Extract the (X, Y) coordinate from the center of the cell holding the provided text.  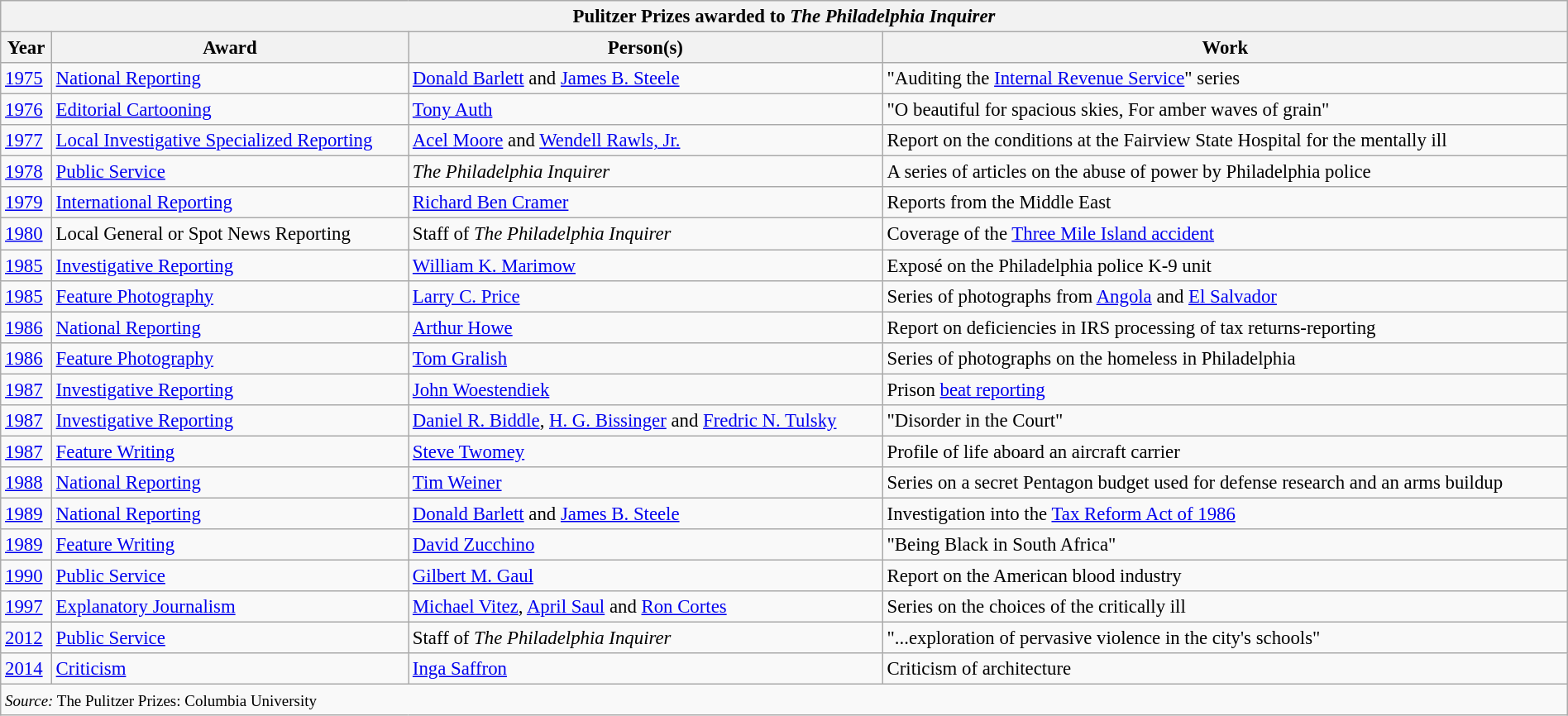
Explanatory Journalism (230, 607)
Prison beat reporting (1225, 389)
Series of photographs on the homeless in Philadelphia (1225, 358)
1997 (26, 607)
Award (230, 47)
1988 (26, 483)
Work (1225, 47)
2012 (26, 638)
2014 (26, 669)
Person(s) (646, 47)
Local Investigative Specialized Reporting (230, 141)
Year (26, 47)
1980 (26, 234)
Larry C. Price (646, 296)
Acel Moore and Wendell Rawls, Jr. (646, 141)
Source: The Pulitzer Prizes: Columbia University (784, 700)
David Zucchino (646, 545)
John Woestendiek (646, 389)
Profile of life aboard an aircraft carrier (1225, 451)
Series of photographs from Angola and El Salvador (1225, 296)
1979 (26, 203)
"Disorder in the Court" (1225, 420)
Tom Gralish (646, 358)
1977 (26, 141)
Investigation into the Tax Reform Act of 1986 (1225, 513)
Tony Auth (646, 110)
Tim Weiner (646, 483)
Richard Ben Cramer (646, 203)
Reports from the Middle East (1225, 203)
1990 (26, 575)
Michael Vitez, April Saul and Ron Cortes (646, 607)
Criticism (230, 669)
Steve Twomey (646, 451)
Report on the American blood industry (1225, 575)
William K. Marimow (646, 265)
Arthur Howe (646, 327)
Gilbert M. Gaul (646, 575)
1978 (26, 172)
Local General or Spot News Reporting (230, 234)
Coverage of the Three Mile Island accident (1225, 234)
Inga Saffron (646, 669)
1976 (26, 110)
Pulitzer Prizes awarded to The Philadelphia Inquirer (784, 17)
Series on a secret Pentagon budget used for defense research and an arms buildup (1225, 483)
Exposé on the Philadelphia police K-9 unit (1225, 265)
Series on the choices of the critically ill (1225, 607)
Report on the conditions at the Fairview State Hospital for the mentally ill (1225, 141)
"Auditing the Internal Revenue Service" series (1225, 79)
"Being Black in South Africa" (1225, 545)
Editorial Cartooning (230, 110)
"O beautiful for spacious skies, For amber waves of grain" (1225, 110)
International Reporting (230, 203)
Report on deficiencies in IRS processing of tax returns-reporting (1225, 327)
The Philadelphia Inquirer (646, 172)
Criticism of architecture (1225, 669)
1975 (26, 79)
Daniel R. Biddle, H. G. Bissinger and Fredric N. Tulsky (646, 420)
"...exploration of pervasive violence in the city's schools" (1225, 638)
A series of articles on the abuse of power by Philadelphia police (1225, 172)
